Locate the cell with the specified text and output its [x, y] center coordinate. 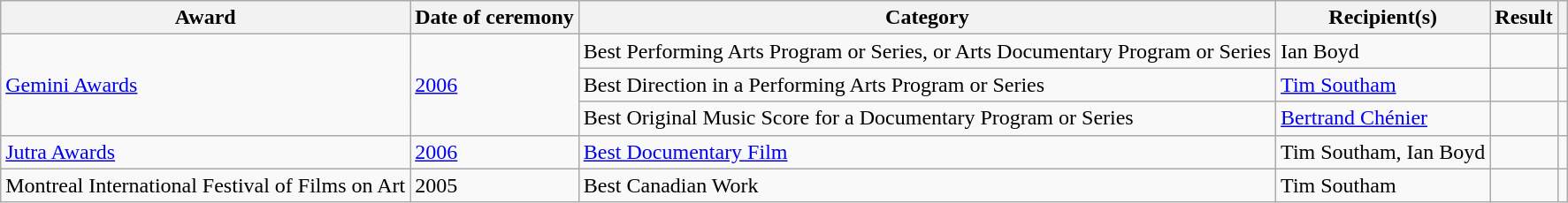
Award [205, 18]
Gemini Awards [205, 85]
Best Documentary Film [927, 152]
2005 [495, 185]
Ian Boyd [1383, 51]
Best Original Music Score for a Documentary Program or Series [927, 118]
Category [927, 18]
Recipient(s) [1383, 18]
Date of ceremony [495, 18]
Best Canadian Work [927, 185]
Result [1524, 18]
Tim Southam, Ian Boyd [1383, 152]
Jutra Awards [205, 152]
Best Direction in a Performing Arts Program or Series [927, 85]
Bertrand Chénier [1383, 118]
Montreal International Festival of Films on Art [205, 185]
Best Performing Arts Program or Series, or Arts Documentary Program or Series [927, 51]
